Output the [x, y] coordinate of the center of the cell containing the given text.  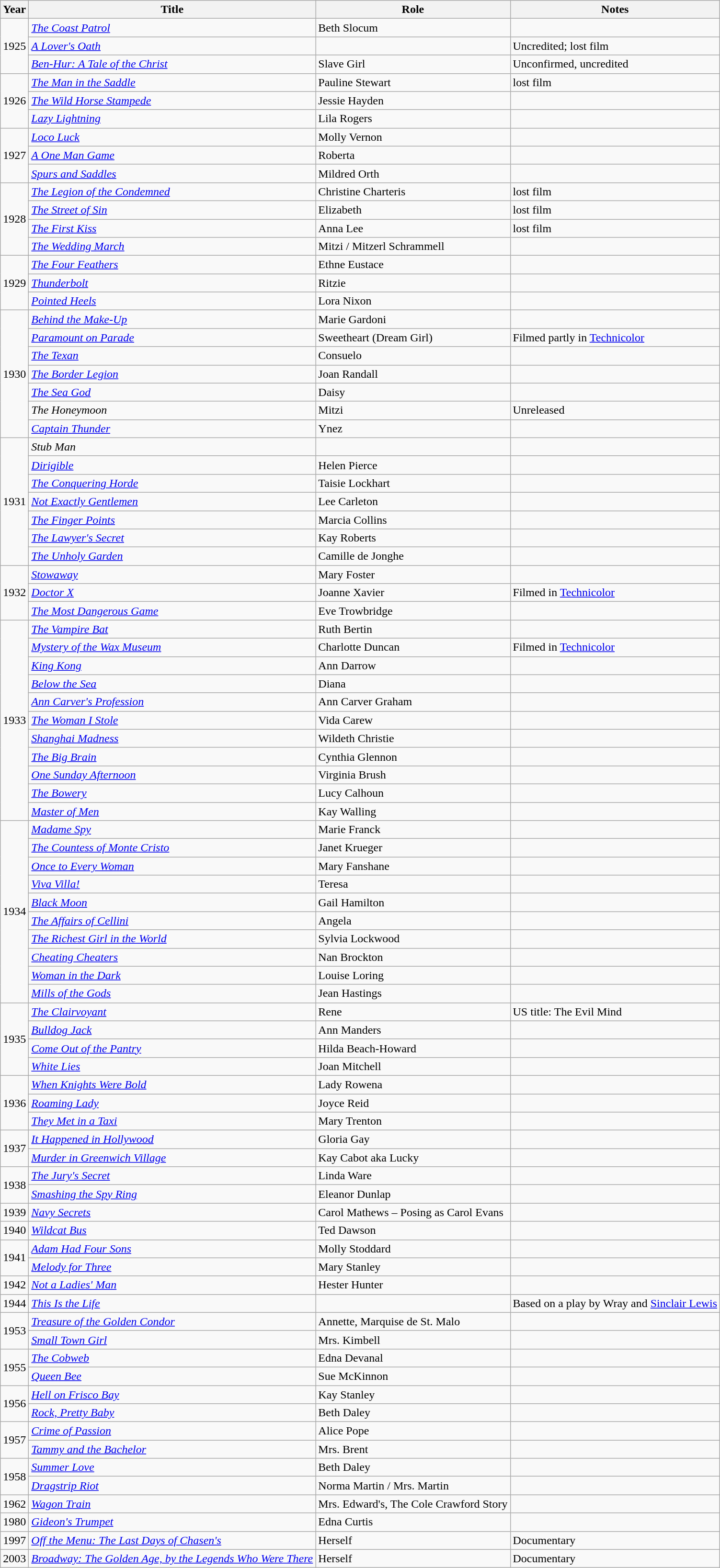
Small Town Girl [172, 1340]
Elizabeth [413, 210]
Edna Devanal [413, 1358]
Come Out of the Pantry [172, 1048]
1938 [14, 1185]
Behind the Make-Up [172, 319]
Mrs. Edward's, The Cole Crawford Story [413, 1504]
When Knights Were Bold [172, 1084]
Kay Walling [413, 812]
Paramount on Parade [172, 338]
Janet Krueger [413, 848]
Lazy Lightning [172, 119]
1934 [14, 912]
The Border Legion [172, 374]
The Sea God [172, 392]
The Big Brain [172, 756]
Bulldog Jack [172, 1030]
The Street of Sin [172, 210]
Lila Rogers [413, 119]
Anna Lee [413, 228]
1926 [14, 101]
A Lover's Oath [172, 46]
US title: The Evil Mind [615, 1012]
1958 [14, 1477]
Doctor X [172, 593]
1937 [14, 1149]
Mills of the Gods [172, 993]
Sylvia Lockwood [413, 939]
One Sunday Afternoon [172, 775]
Adam Had Four Sons [172, 1249]
Navy Secrets [172, 1212]
The Clairvoyant [172, 1012]
Virginia Brush [413, 775]
The Finger Points [172, 519]
Murder in Greenwich Village [172, 1158]
Ritzie [413, 283]
1962 [14, 1504]
Sue McKinnon [413, 1376]
The Woman I Stole [172, 720]
Hilda Beach-Howard [413, 1048]
Marie Franck [413, 830]
Not Exactly Gentlemen [172, 501]
Loco Luck [172, 137]
Daisy [413, 392]
1929 [14, 283]
Wildcat Bus [172, 1230]
Lucy Calhoun [413, 793]
Kay Stanley [413, 1395]
Joanne Xavier [413, 593]
The Affairs of Cellini [172, 921]
Cynthia Glennon [413, 756]
Diana [413, 684]
Based on a play by Wray and Sinclair Lewis [615, 1303]
The Jury's Secret [172, 1176]
1939 [14, 1212]
Kay Cabot aka Lucky [413, 1158]
1928 [14, 219]
Jean Hastings [413, 993]
Christine Charteris [413, 192]
Melody for Three [172, 1267]
Edna Curtis [413, 1522]
1940 [14, 1230]
Spurs and Saddles [172, 173]
Molly Stoddard [413, 1249]
Jessie Hayden [413, 101]
1933 [14, 720]
Vida Carew [413, 720]
Alice Pope [413, 1431]
1941 [14, 1258]
Ruth Bertin [413, 629]
Sweetheart (Dream Girl) [413, 338]
Rock, Pretty Baby [172, 1413]
Ynez [413, 429]
Gloria Gay [413, 1139]
1953 [14, 1331]
The Cobweb [172, 1358]
Ann Carver's Profession [172, 702]
Stub Man [172, 447]
Louise Loring [413, 975]
Mrs. Kimbell [413, 1340]
Mitzi [413, 410]
Gideon's Trumpet [172, 1522]
1930 [14, 374]
Ted Dawson [413, 1230]
Eve Trowbridge [413, 611]
1997 [14, 1540]
Master of Men [172, 812]
Gail Hamilton [413, 902]
Broadway: The Golden Age, by the Legends Who Were There [172, 1558]
Joan Randall [413, 374]
1957 [14, 1440]
Tammy and the Bachelor [172, 1449]
Hell on Frisco Bay [172, 1395]
Teresa [413, 884]
Mary Fanshane [413, 866]
Black Moon [172, 902]
Dragstrip Riot [172, 1486]
Beth Slocum [413, 28]
The Unholy Garden [172, 556]
Nan Brockton [413, 957]
The Most Dangerous Game [172, 611]
1931 [14, 501]
Joan Mitchell [413, 1066]
1956 [14, 1404]
1980 [14, 1522]
Smashing the Spy Ring [172, 1194]
Unreleased [615, 410]
The Honeymoon [172, 410]
The Vampire Bat [172, 629]
Carol Mathews – Posing as Carol Evans [413, 1212]
2003 [14, 1558]
Mary Stanley [413, 1267]
Role [413, 10]
Crime of Passion [172, 1431]
The Legion of the Condemned [172, 192]
Ann Carver Graham [413, 702]
Joyce Reid [413, 1103]
Dirigible [172, 465]
Norma Martin / Mrs. Martin [413, 1486]
Ben-Hur: A Tale of the Christ [172, 64]
Uncredited; lost film [615, 46]
Annette, Marquise de St. Malo [413, 1321]
Year [14, 10]
The Countess of Monte Cristo [172, 848]
Queen Bee [172, 1376]
Mary Foster [413, 575]
Helen Pierce [413, 465]
Roaming Lady [172, 1103]
Consuelo [413, 356]
The Four Feathers [172, 265]
1944 [14, 1303]
A One Man Game [172, 155]
Mystery of the Wax Museum [172, 647]
Pointed Heels [172, 301]
Woman in the Dark [172, 975]
The Conquering Horde [172, 483]
The Bowery [172, 793]
Not a Ladies' Man [172, 1285]
Kay Roberts [413, 538]
They Met in a Taxi [172, 1121]
The Coast Patrol [172, 28]
Madame Spy [172, 830]
Hester Hunter [413, 1285]
Ethne Eustace [413, 265]
1955 [14, 1367]
Once to Every Woman [172, 866]
1927 [14, 155]
Ann Darrow [413, 666]
Title [172, 10]
Mrs. Brent [413, 1449]
Lady Rowena [413, 1084]
Summer Love [172, 1467]
The Wild Horse Stampede [172, 101]
Slave Girl [413, 64]
Taisie Lockhart [413, 483]
Unconfirmed, uncredited [615, 64]
Cheating Cheaters [172, 957]
Off the Menu: The Last Days of Chasen's [172, 1540]
Angela [413, 921]
Lora Nixon [413, 301]
Mary Trenton [413, 1121]
Charlotte Duncan [413, 647]
Viva Villa! [172, 884]
Marie Gardoni [413, 319]
Shanghai Madness [172, 738]
Wildeth Christie [413, 738]
Captain Thunder [172, 429]
White Lies [172, 1066]
1932 [14, 593]
King Kong [172, 666]
Mitzi / Mitzerl Schrammell [413, 247]
The Man in the Saddle [172, 82]
Wagon Train [172, 1504]
Below the Sea [172, 684]
Lee Carleton [413, 501]
Mildred Orth [413, 173]
Pauline Stewart [413, 82]
It Happened in Hollywood [172, 1139]
The Wedding March [172, 247]
Rene [413, 1012]
The Richest Girl in the World [172, 939]
The Texan [172, 356]
Eleanor Dunlap [413, 1194]
Roberta [413, 155]
1936 [14, 1103]
Stowaway [172, 575]
Molly Vernon [413, 137]
Notes [615, 10]
Linda Ware [413, 1176]
1925 [14, 46]
1942 [14, 1285]
This Is the Life [172, 1303]
The First Kiss [172, 228]
Treasure of the Golden Condor [172, 1321]
1935 [14, 1039]
Camille de Jonghe [413, 556]
The Lawyer's Secret [172, 538]
Marcia Collins [413, 519]
Filmed partly in Technicolor [615, 338]
Thunderbolt [172, 283]
Ann Manders [413, 1030]
